Search for the cell housing the specified text and yield its [X, Y] center coordinate. 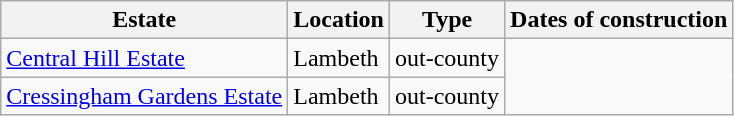
Estate [144, 20]
Dates of construction [619, 20]
Type [446, 20]
Central Hill Estate [144, 58]
Location [339, 20]
Cressingham Gardens Estate [144, 96]
